Find where the given text appears and provide that cell's center as (x, y) coordinate. 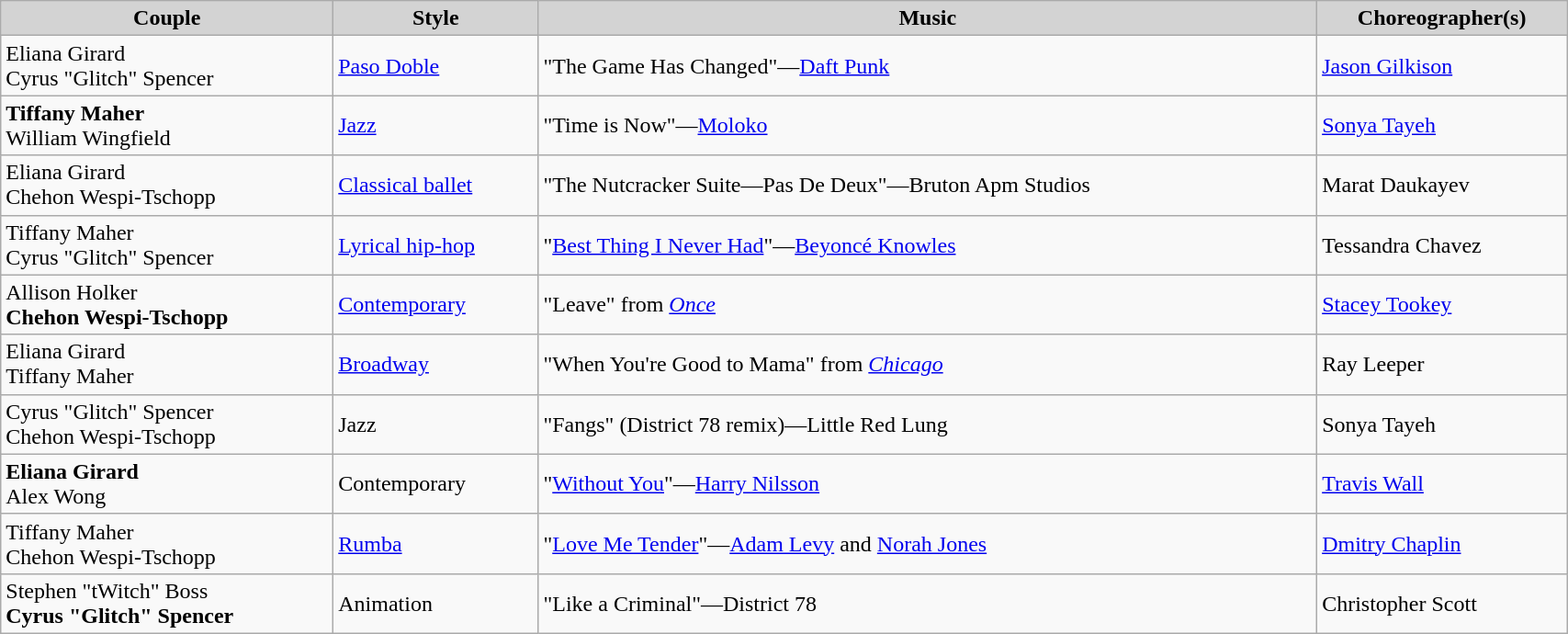
"Fangs" (District 78 remix)—Little Red Lung (928, 425)
"The Game Has Changed"—Daft Punk (928, 66)
"Like a Criminal"—District 78 (928, 603)
Travis Wall (1442, 483)
Dmitry Chaplin (1442, 544)
"Leave" from Once (928, 305)
Allison HolkerChehon Wespi-Tschopp (167, 305)
Style (435, 18)
Eliana GirardTiffany Maher (167, 364)
Broadway (435, 364)
Eliana GirardCyrus "Glitch" Spencer (167, 66)
"Love Me Tender"—Adam Levy and Norah Jones (928, 544)
Eliana GirardChehon Wespi-Tschopp (167, 186)
Paso Doble (435, 66)
Tiffany MaherWilliam Wingfield (167, 125)
"The Nutcracker Suite—Pas De Deux"—Bruton Apm Studios (928, 186)
Ray Leeper (1442, 364)
Eliana GirardAlex Wong (167, 483)
Jason Gilkison (1442, 66)
Tiffany MaherCyrus "Glitch" Spencer (167, 244)
"Time is Now"—Moloko (928, 125)
Stacey Tookey (1442, 305)
"Without You"—Harry Nilsson (928, 483)
Rumba (435, 544)
Music (928, 18)
Lyrical hip-hop (435, 244)
Cyrus "Glitch" SpencerChehon Wespi-Tschopp (167, 425)
Classical ballet (435, 186)
Couple (167, 18)
Christopher Scott (1442, 603)
Choreographer(s) (1442, 18)
Animation (435, 603)
Tiffany MaherChehon Wespi-Tschopp (167, 544)
Stephen "tWitch" BossCyrus "Glitch" Spencer (167, 603)
Tessandra Chavez (1442, 244)
"Best Thing I Never Had"—Beyoncé Knowles (928, 244)
"When You're Good to Mama" from Chicago (928, 364)
Marat Daukayev (1442, 186)
